Search for the cell housing the specified text and yield its (x, y) center coordinate. 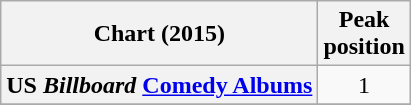
1 (364, 85)
US Billboard Comedy Albums (160, 85)
Chart (2015) (160, 34)
Peakposition (364, 34)
